Capture the cell that displays the provided text and extract its [x, y] central coordinate. 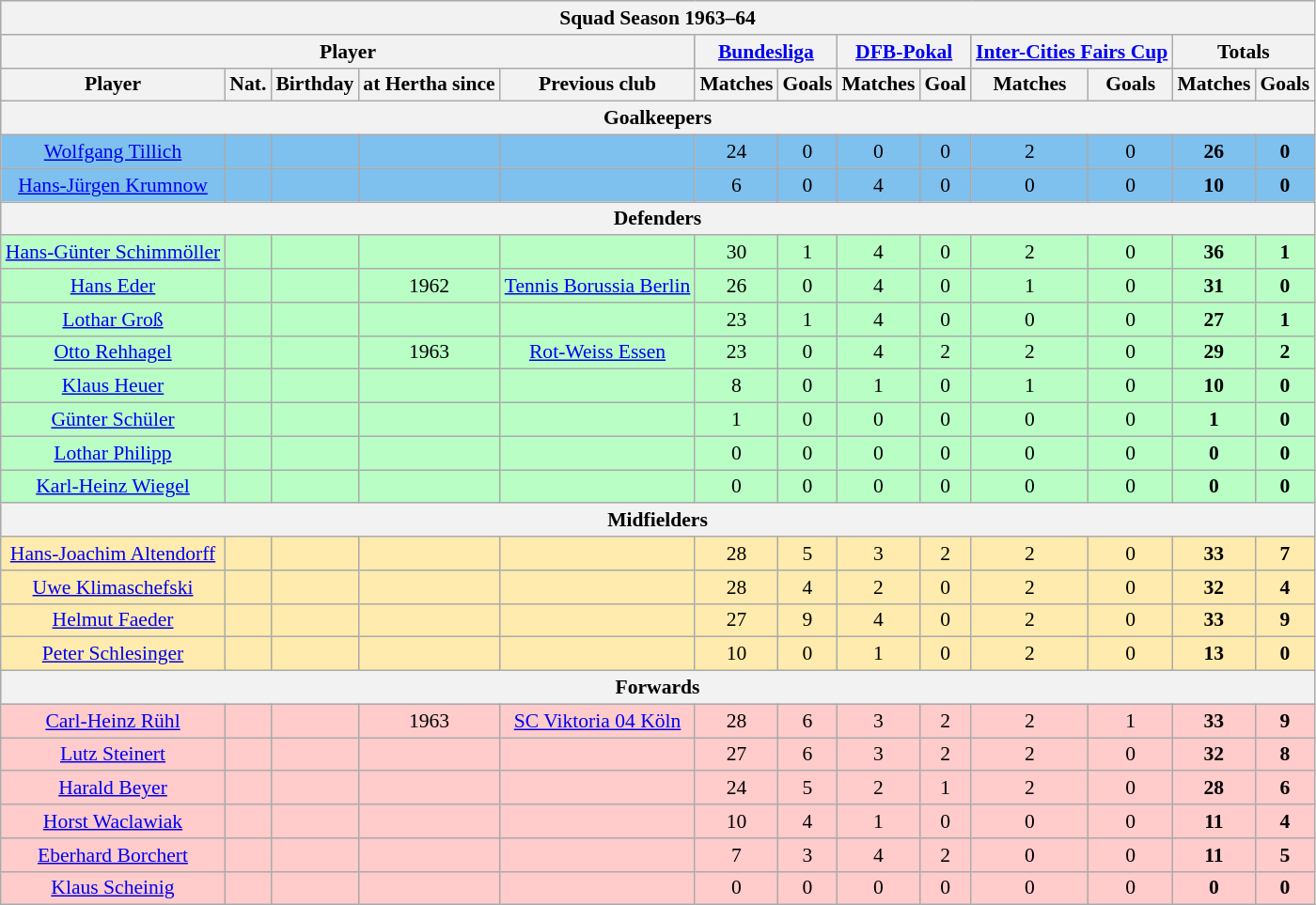
Wolfgang Tillich [113, 152]
DFB-Pokal [904, 52]
Otto Rehhagel [113, 352]
30 [736, 253]
SC Viktoria 04 Köln [598, 721]
Defenders [658, 219]
Lutz Steinert [113, 755]
at Hertha since [429, 85]
Helmut Faeder [113, 620]
Klaus Heuer [113, 386]
Nat. [248, 85]
13 [1214, 654]
31 [1214, 286]
36 [1214, 253]
29 [1214, 352]
Bundesliga [765, 52]
Inter-Cities Fairs Cup [1072, 52]
Uwe Klimaschefski [113, 587]
Birthday [314, 85]
Hans-Jürgen Krumnow [113, 185]
Lothar Groß [113, 320]
Günter Schüler [113, 420]
Tennis Borussia Berlin [598, 286]
1962 [429, 286]
Squad Season 1963–64 [658, 18]
Eberhard Borchert [113, 855]
Klaus Scheinig [113, 888]
Peter Schlesinger [113, 654]
Lothar Philipp [113, 453]
Carl-Heinz Rühl [113, 721]
Hans-Günter Schimmöller [113, 253]
Totals [1243, 52]
Goalkeepers [658, 118]
Rot-Weiss Essen [598, 352]
Previous club [598, 85]
Karl-Heinz Wiegel [113, 487]
Forwards [658, 688]
Hans Eder [113, 286]
Horst Waclawiak [113, 821]
Harald Beyer [113, 788]
Goal [946, 85]
Hans-Joachim Altendorff [113, 554]
Midfielders [658, 521]
